Extract the (x, y) coordinate from the center of the cell holding the provided text.  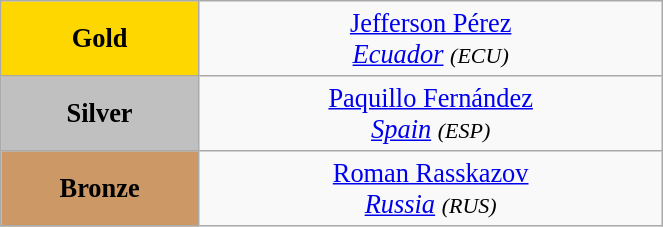
Gold (100, 38)
Roman RasskazovRussia (RUS) (430, 188)
Paquillo FernándezSpain (ESP) (430, 112)
Silver (100, 112)
Jefferson PérezEcuador (ECU) (430, 38)
Bronze (100, 188)
